Find where the given text appears and provide that cell's center as [X, Y] coordinate. 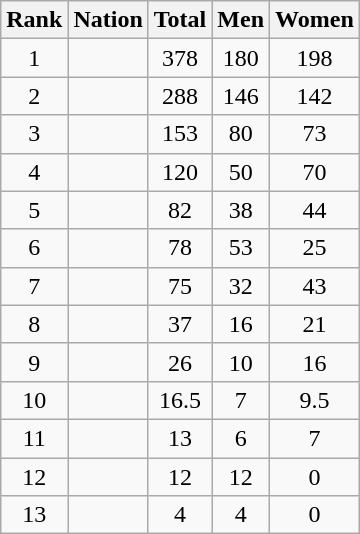
21 [315, 324]
288 [180, 96]
43 [315, 286]
73 [315, 134]
3 [34, 134]
9 [34, 362]
Women [315, 20]
80 [241, 134]
Total [180, 20]
142 [315, 96]
44 [315, 210]
8 [34, 324]
53 [241, 248]
25 [315, 248]
50 [241, 172]
5 [34, 210]
180 [241, 58]
378 [180, 58]
16.5 [180, 400]
75 [180, 286]
37 [180, 324]
Men [241, 20]
9.5 [315, 400]
32 [241, 286]
1 [34, 58]
78 [180, 248]
11 [34, 438]
38 [241, 210]
153 [180, 134]
198 [315, 58]
146 [241, 96]
82 [180, 210]
2 [34, 96]
Rank [34, 20]
70 [315, 172]
120 [180, 172]
Nation [108, 20]
26 [180, 362]
